Output the (X, Y) coordinate of the center of the cell containing the given text.  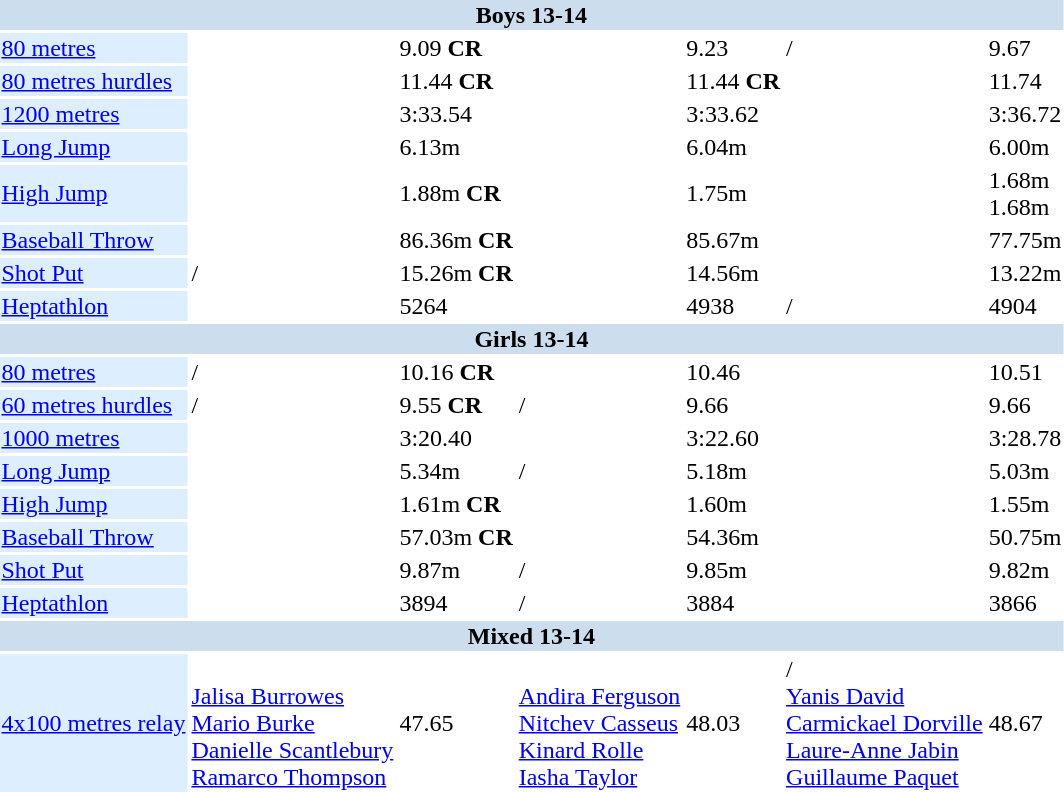
15.26m CR (456, 273)
10.46 (734, 372)
3:22.60 (734, 438)
85.67m (734, 240)
Mixed 13-14 (532, 636)
Andira Ferguson Nitchev Casseus Kinard Rolle Iasha Taylor (600, 723)
1200 metres (94, 114)
9.87m (456, 570)
10.51 (1025, 372)
1.75m (734, 194)
3:33.54 (456, 114)
3:28.78 (1025, 438)
4x100 metres relay (94, 723)
3884 (734, 603)
48.03 (734, 723)
5.34m (456, 471)
57.03m CR (456, 537)
6.13m (456, 147)
3:20.40 (456, 438)
Boys 13-14 (532, 15)
1000 metres (94, 438)
1.60m (734, 504)
9.67 (1025, 48)
6.04m (734, 147)
5.18m (734, 471)
4904 (1025, 306)
3866 (1025, 603)
9.09 CR (456, 48)
14.56m (734, 273)
10.16 CR (456, 372)
47.65 (456, 723)
60 metres hurdles (94, 405)
1.88m CR (456, 194)
11.74 (1025, 81)
9.85m (734, 570)
4938 (734, 306)
5264 (456, 306)
1.55m (1025, 504)
9.55 CR (456, 405)
Girls 13-14 (532, 339)
/ Yanis David Carmickael Dorville Laure-Anne Jabin Guillaume Paquet (885, 723)
54.36m (734, 537)
9.23 (734, 48)
48.67 (1025, 723)
3894 (456, 603)
1.68m 1.68m (1025, 194)
3:33.62 (734, 114)
80 metres hurdles (94, 81)
6.00m (1025, 147)
Jalisa Burrowes Mario Burke Danielle Scantlebury Ramarco Thompson (292, 723)
50.75m (1025, 537)
77.75m (1025, 240)
9.82m (1025, 570)
1.61m CR (456, 504)
3:36.72 (1025, 114)
13.22m (1025, 273)
86.36m CR (456, 240)
5.03m (1025, 471)
